From the cell containing the given text, extract its center point as [x, y] coordinate. 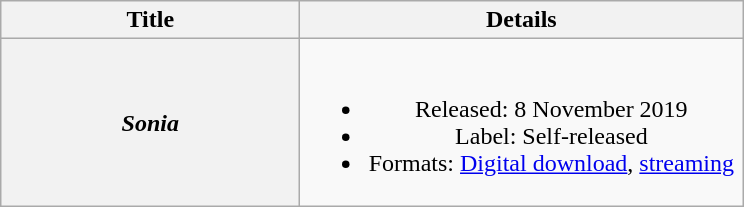
Released: 8 November 2019Label: Self-releasedFormats: Digital download, streaming [522, 122]
Title [150, 20]
Details [522, 20]
Sonia [150, 122]
